Extract the (x, y) coordinate from the center of the cell holding the provided text.  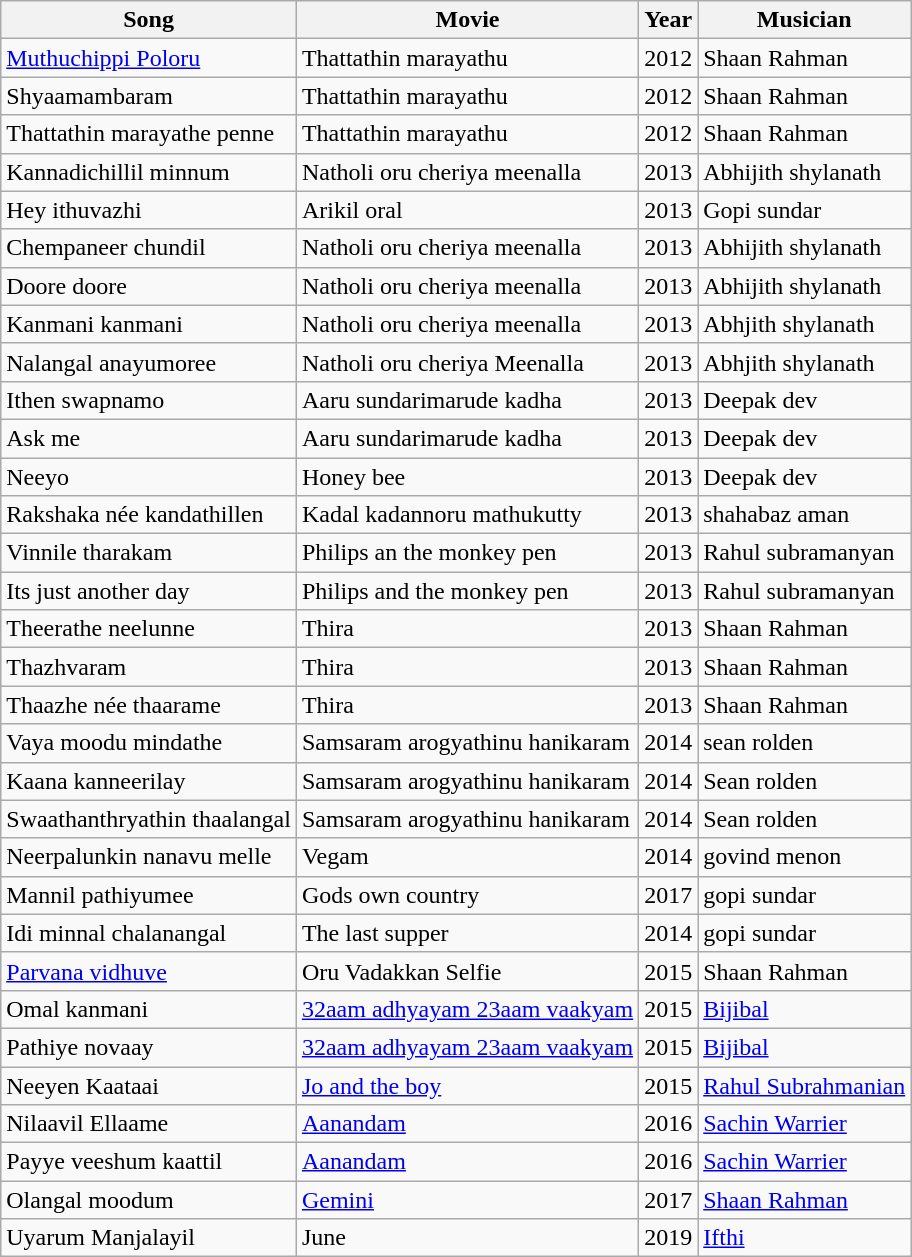
Chempaneer chundil (149, 248)
shahabaz aman (804, 515)
Nalangal anayumoree (149, 362)
Uyarum Manjalayil (149, 1238)
Nilaavil Ellaame (149, 1124)
Natholi oru cheriya Meenalla (467, 362)
Philips and the monkey pen (467, 591)
Thazhvaram (149, 667)
Its just another day (149, 591)
Muthuchippi Poloru (149, 58)
Vaya moodu mindathe (149, 743)
Doore doore (149, 286)
govind menon (804, 857)
Song (149, 20)
Philips an the monkey pen (467, 553)
Ithen swapnamo (149, 400)
Vegam (467, 857)
Honey bee (467, 477)
Kanmani kanmani (149, 324)
Mannil pathiyumee (149, 895)
Thattathin marayathe penne (149, 134)
Rakshaka née kandathillen (149, 515)
Parvana vidhuve (149, 971)
sean rolden (804, 743)
Neerpalunkin nanavu melle (149, 857)
Ifthi (804, 1238)
2019 (668, 1238)
Thaazhe née thaarame (149, 705)
Jo and the boy (467, 1085)
Idi minnal chalanangal (149, 933)
Pathiye novaay (149, 1047)
Kannadichillil minnum (149, 172)
Kadal kadannoru mathukutty (467, 515)
Kaana kanneerilay (149, 781)
Payye veeshum kaattil (149, 1162)
Arikil oral (467, 210)
Theerathe neelunne (149, 629)
Hey ithuvazhi (149, 210)
Vinnile tharakam (149, 553)
Neeyen Kaataai (149, 1085)
Year (668, 20)
Gemini (467, 1200)
Movie (467, 20)
Gods own country (467, 895)
Musician (804, 20)
Rahul Subrahmanian (804, 1085)
Oru Vadakkan Selfie (467, 971)
The last supper (467, 933)
Swaathanthryathin thaalangal (149, 819)
Neeyo (149, 477)
Shyaamambaram (149, 96)
Olangal moodum (149, 1200)
Omal kanmani (149, 1009)
June (467, 1238)
Gopi sundar (804, 210)
Ask me (149, 438)
